Scan for the cell matching the given text and deliver its [X, Y] coordinate at center. 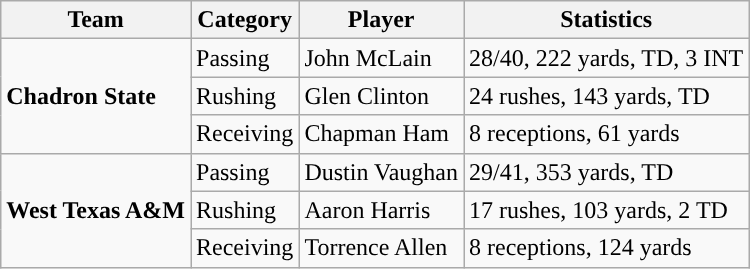
17 rushes, 103 yards, 2 TD [606, 210]
Player [382, 20]
24 rushes, 143 yards, TD [606, 96]
West Texas A&M [96, 210]
Glen Clinton [382, 96]
John McLain [382, 58]
29/41, 353 yards, TD [606, 172]
Statistics [606, 20]
Dustin Vaughan [382, 172]
28/40, 222 yards, TD, 3 INT [606, 58]
Chapman Ham [382, 134]
Aaron Harris [382, 210]
8 receptions, 61 yards [606, 134]
Chadron State [96, 96]
Team [96, 20]
Torrence Allen [382, 248]
8 receptions, 124 yards [606, 248]
Category [244, 20]
